Capture the cell that displays the provided text and extract its [X, Y] central coordinate. 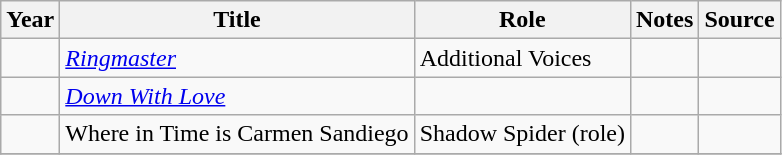
Where in Time is Carmen Sandiego [237, 134]
Source [740, 20]
Shadow Spider (role) [522, 134]
Year [30, 20]
Title [237, 20]
Ringmaster [237, 58]
Down With Love [237, 96]
Additional Voices [522, 58]
Role [522, 20]
Notes [664, 20]
